Capture the cell that displays the provided text and extract its [x, y] central coordinate. 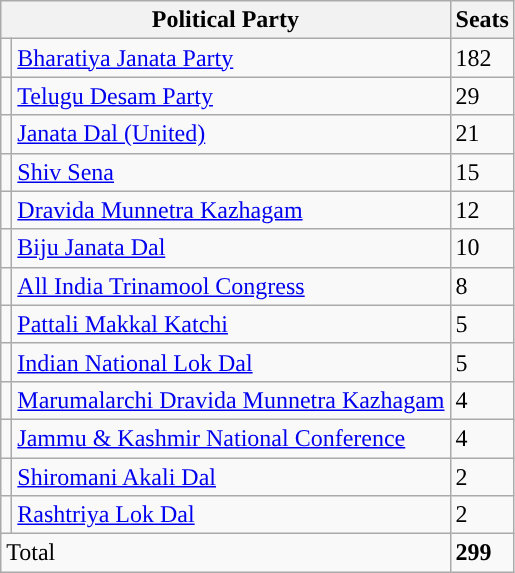
Biju Janata Dal [231, 248]
Indian National Lok Dal [231, 362]
10 [482, 248]
Rashtriya Lok Dal [231, 515]
Dravida Munnetra Kazhagam [231, 210]
Seats [482, 20]
Jammu & Kashmir National Conference [231, 438]
Janata Dal (United) [231, 134]
21 [482, 134]
Total [226, 553]
Political Party [226, 20]
Telugu Desam Party [231, 96]
Shiv Sena [231, 172]
15 [482, 172]
8 [482, 286]
29 [482, 96]
12 [482, 210]
182 [482, 58]
Shiromani Akali Dal [231, 477]
Bharatiya Janata Party [231, 58]
All India Trinamool Congress [231, 286]
299 [482, 553]
Pattali Makkal Katchi [231, 324]
Marumalarchi Dravida Munnetra Kazhagam [231, 400]
